Capture the cell that displays the provided text and extract its (X, Y) central coordinate. 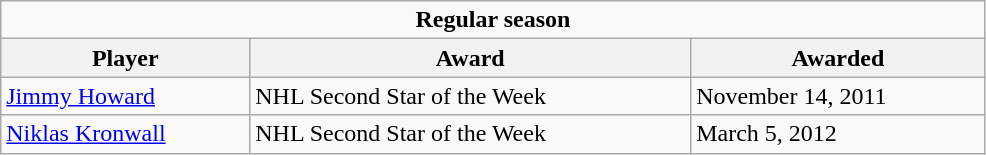
Player (126, 58)
Jimmy Howard (126, 96)
Regular season (493, 20)
Awarded (838, 58)
November 14, 2011 (838, 96)
Niklas Kronwall (126, 134)
March 5, 2012 (838, 134)
Award (470, 58)
